Pinpoint the cell where the given text exists, returning its (X, Y) midpoint coordinate. 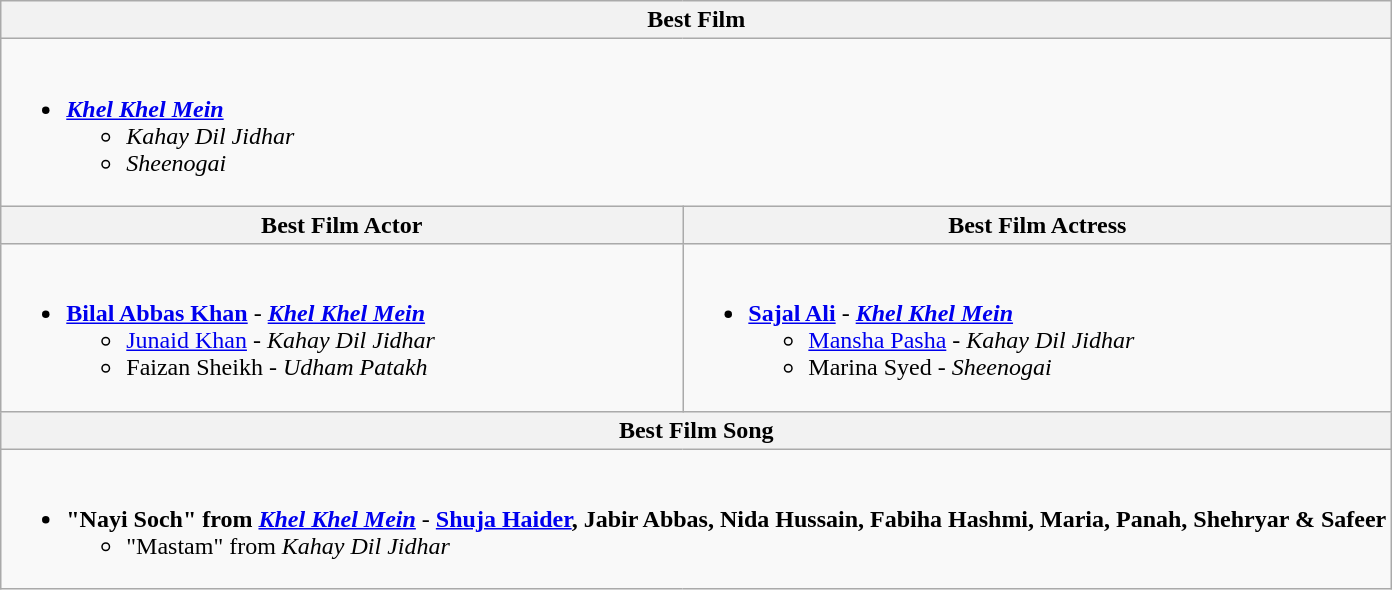
Best Film Actor (342, 225)
Best Film Song (696, 430)
Sajal Ali - Khel Khel MeinMansha Pasha - Kahay Dil JidharMarina Syed - Sheenogai (1038, 328)
Khel Khel MeinKahay Dil JidharSheenogai (696, 122)
Best Film Actress (1038, 225)
Best Film (696, 20)
Bilal Abbas Khan - Khel Khel MeinJunaid Khan - Kahay Dil JidharFaizan Sheikh - Udham Patakh (342, 328)
